From the cell containing the given text, extract its center point as (X, Y) coordinate. 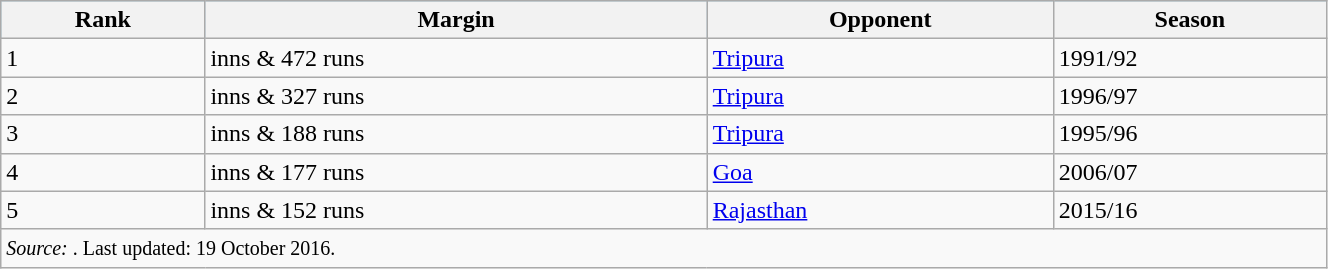
inns & 327 runs (456, 96)
2006/07 (1190, 172)
1 (103, 58)
Rank (103, 20)
4 (103, 172)
inns & 188 runs (456, 134)
Opponent (880, 20)
1991/92 (1190, 58)
Source: . Last updated: 19 October 2016. (664, 248)
inns & 472 runs (456, 58)
Season (1190, 20)
Goa (880, 172)
inns & 152 runs (456, 210)
3 (103, 134)
5 (103, 210)
2015/16 (1190, 210)
Rajasthan (880, 210)
1996/97 (1190, 96)
inns & 177 runs (456, 172)
1995/96 (1190, 134)
2 (103, 96)
Margin (456, 20)
